Determine the (X, Y) coordinate at the center of the cell enclosing the given text.  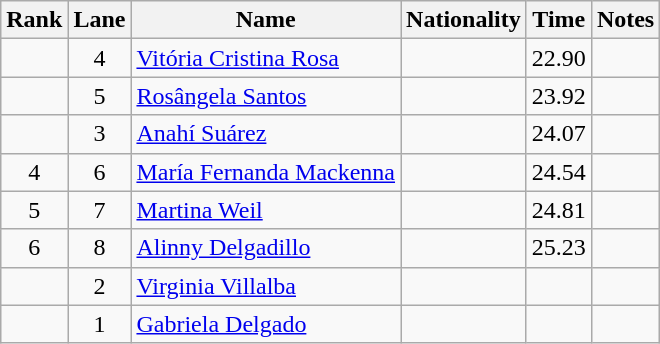
1 (100, 324)
Nationality (464, 20)
Notes (625, 20)
Lane (100, 20)
24.81 (558, 210)
24.07 (558, 134)
Time (558, 20)
María Fernanda Mackenna (266, 172)
Name (266, 20)
2 (100, 286)
Vitória Cristina Rosa (266, 58)
Anahí Suárez (266, 134)
Alinny Delgadillo (266, 248)
22.90 (558, 58)
23.92 (558, 96)
Rosângela Santos (266, 96)
Martina Weil (266, 210)
3 (100, 134)
Virginia Villalba (266, 286)
25.23 (558, 248)
8 (100, 248)
7 (100, 210)
24.54 (558, 172)
Gabriela Delgado (266, 324)
Rank (34, 20)
